Output the [X, Y] coordinate of the center of the cell containing the given text.  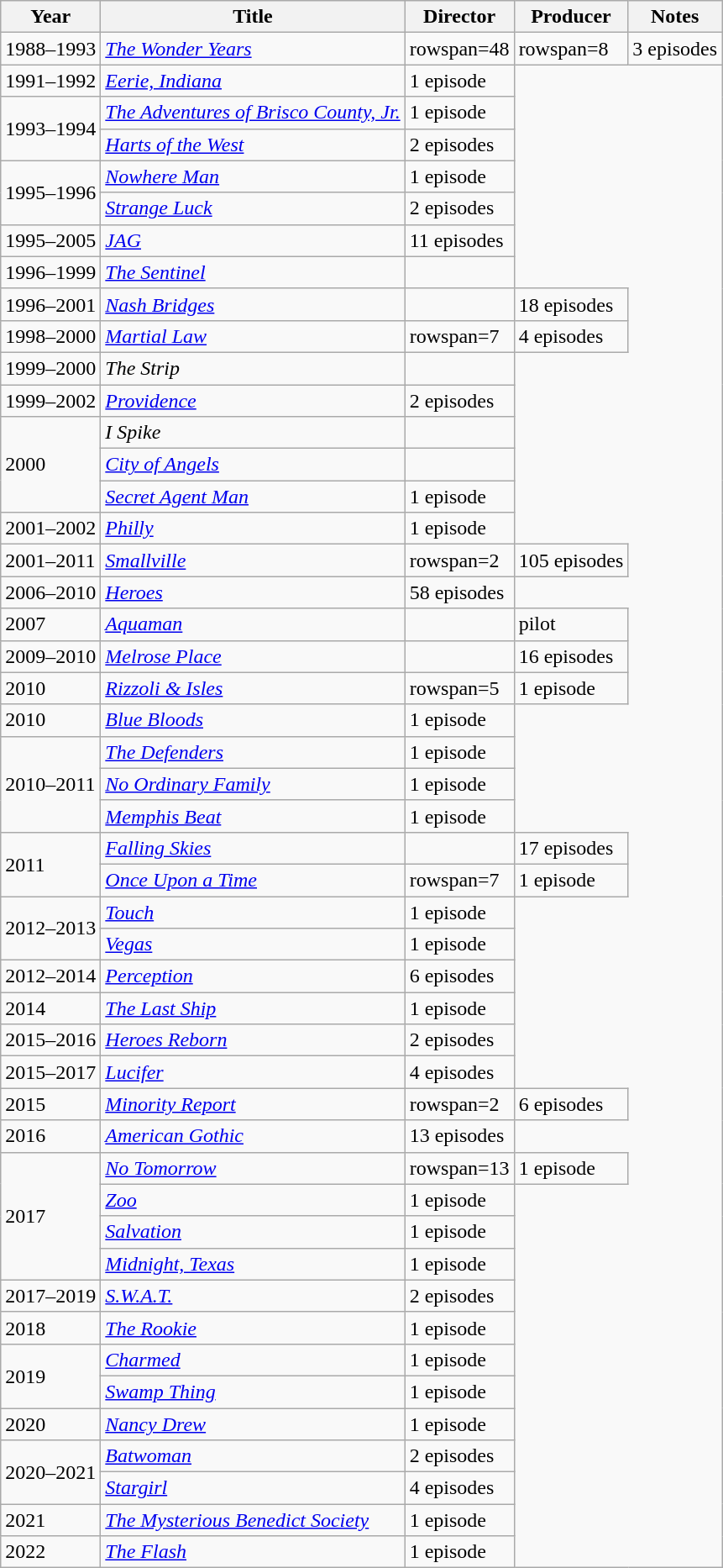
1995–2005 [50, 240]
No Tomorrow [253, 1168]
Philly [253, 529]
rowspan=13 [459, 1168]
Once Upon a Time [253, 880]
Touch [253, 912]
rowspan=8 [571, 49]
1995–1996 [50, 192]
Heroes Reborn [253, 1040]
rowspan=5 [459, 688]
2015 [50, 1104]
Smallville [253, 560]
Memphis Beat [253, 816]
Minority Report [253, 1104]
17 episodes [571, 848]
Heroes [253, 592]
2016 [50, 1136]
The Adventures of Brisco County, Jr. [253, 113]
2000 [50, 465]
2009–2010 [50, 656]
2010–2011 [50, 784]
1999–2000 [50, 368]
Notes [675, 17]
1998–2000 [50, 336]
2006–2010 [50, 592]
11 episodes [459, 240]
City of Angels [253, 465]
Stargirl [253, 1488]
Strange Luck [253, 208]
2018 [50, 1328]
Charmed [253, 1360]
2012–2014 [50, 976]
S.W.A.T. [253, 1296]
2020 [50, 1424]
2014 [50, 1008]
The Wonder Years [253, 49]
Producer [571, 17]
Nancy Drew [253, 1424]
The Last Ship [253, 1008]
1993–1994 [50, 129]
The Defenders [253, 752]
1996–2001 [50, 304]
58 episodes [459, 592]
pilot [571, 624]
Zoo [253, 1200]
JAG [253, 240]
2021 [50, 1520]
Martial Law [253, 336]
Swamp Thing [253, 1392]
2007 [50, 624]
The Sentinel [253, 272]
2011 [50, 864]
Lucifer [253, 1072]
Nash Bridges [253, 304]
1988–1993 [50, 49]
Salvation [253, 1232]
1996–1999 [50, 272]
2015–2016 [50, 1040]
The Rookie [253, 1328]
2001–2002 [50, 529]
3 episodes [675, 49]
Blue Bloods [253, 720]
Secret Agent Man [253, 497]
No Ordinary Family [253, 784]
Batwoman [253, 1456]
2001–2011 [50, 560]
Year [50, 17]
2022 [50, 1552]
18 episodes [571, 304]
105 episodes [571, 560]
16 episodes [571, 656]
Perception [253, 976]
13 episodes [459, 1136]
Midnight, Texas [253, 1264]
Aquaman [253, 624]
2012–2013 [50, 928]
Melrose Place [253, 656]
Title [253, 17]
The Mysterious Benedict Society [253, 1520]
I Spike [253, 433]
Nowhere Man [253, 176]
American Gothic [253, 1136]
2019 [50, 1376]
Eerie, Indiana [253, 81]
1999–2002 [50, 401]
2015–2017 [50, 1072]
Falling Skies [253, 848]
The Strip [253, 368]
2017–2019 [50, 1296]
Rizzoli & Isles [253, 688]
2020–2021 [50, 1472]
2017 [50, 1216]
1991–1992 [50, 81]
The Flash [253, 1552]
rowspan=48 [459, 49]
Vegas [253, 944]
Providence [253, 401]
Director [459, 17]
Harts of the West [253, 145]
